Provide the [x, y] coordinate of the cell's center where the given text is located.  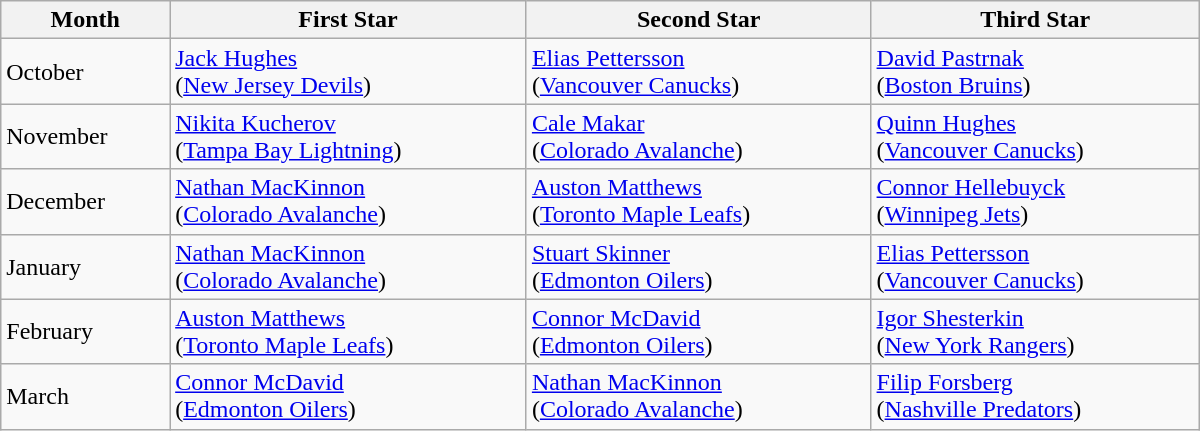
January [86, 266]
October [86, 72]
Cale Makar(Colorado Avalanche) [698, 136]
February [86, 332]
Quinn Hughes(Vancouver Canucks) [1035, 136]
David Pastrnak(Boston Bruins) [1035, 72]
Second Star [698, 20]
November [86, 136]
March [86, 396]
Igor Shesterkin(New York Rangers) [1035, 332]
Third Star [1035, 20]
Month [86, 20]
Connor Hellebuyck(Winnipeg Jets) [1035, 202]
Jack Hughes(New Jersey Devils) [348, 72]
Nikita Kucherov(Tampa Bay Lightning) [348, 136]
December [86, 202]
Stuart Skinner(Edmonton Oilers) [698, 266]
Filip Forsberg(Nashville Predators) [1035, 396]
First Star [348, 20]
